For the text-containing cell, return its midpoint in (x, y) coordinate format. 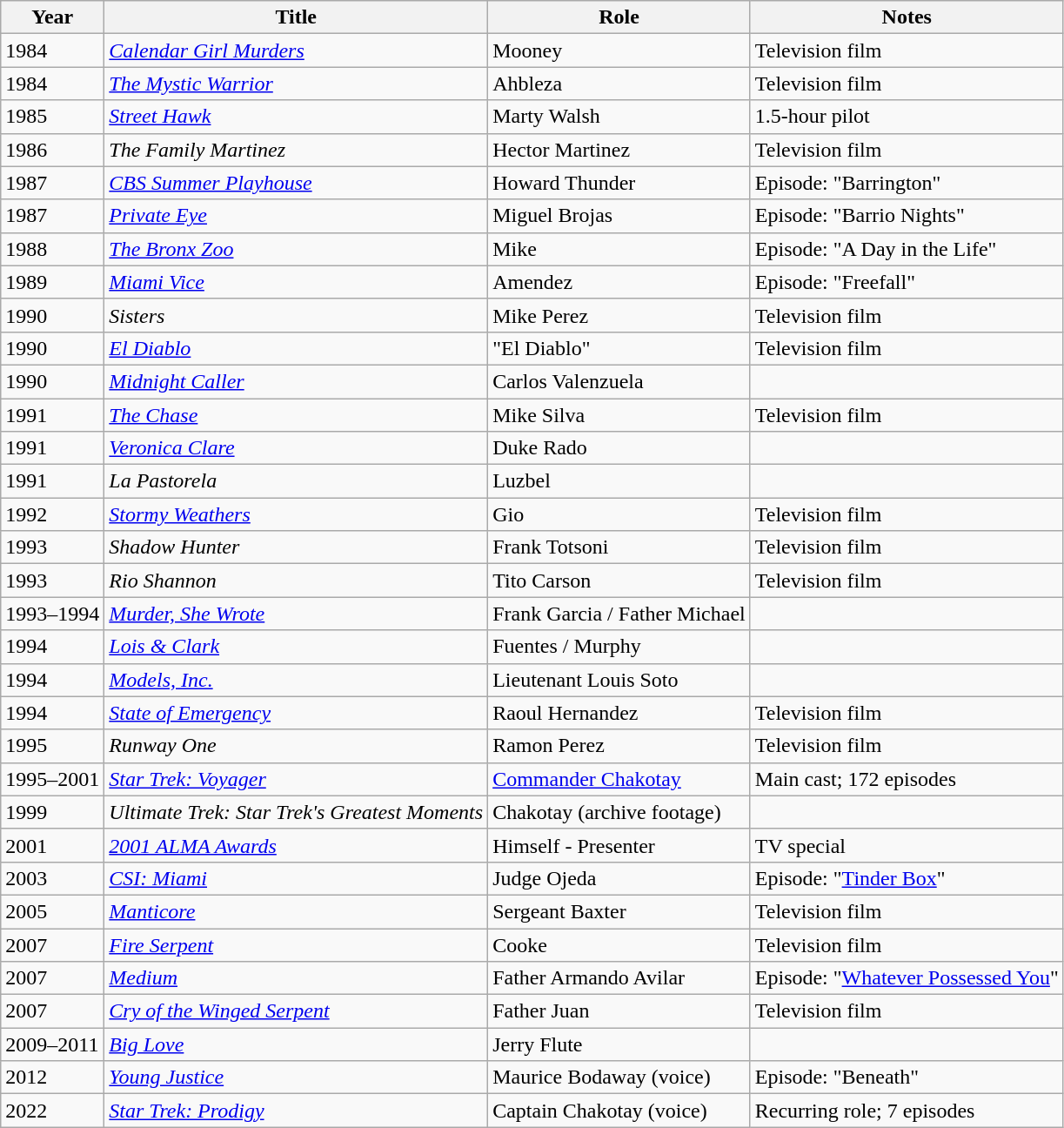
The Family Martinez (296, 150)
Duke Rado (619, 448)
1988 (52, 249)
Miami Vice (296, 282)
Mike Perez (619, 315)
Ramon Perez (619, 746)
Star Trek: Prodigy (296, 1111)
Shadow Hunter (296, 547)
Father Juan (619, 1011)
Tito Carson (619, 581)
Recurring role; 7 episodes (907, 1111)
Calendar Girl Murders (296, 50)
CBS Summer Playhouse (296, 183)
Medium (296, 978)
2003 (52, 878)
Commander Chakotay (619, 779)
State of Emergency (296, 713)
Models, Inc. (296, 680)
Rio Shannon (296, 581)
Miguel Brojas (619, 216)
Young Justice (296, 1078)
Judge Ojeda (619, 878)
Luzbel (619, 481)
1986 (52, 150)
Episode: "Tinder Box" (907, 878)
The Bronx Zoo (296, 249)
1.5-hour pilot (907, 117)
Cry of the Winged Serpent (296, 1011)
Manticore (296, 911)
El Diablo (296, 348)
1999 (52, 812)
"El Diablo" (619, 348)
Frank Totsoni (619, 547)
Episode: "Freefall" (907, 282)
Lois & Clark (296, 647)
Carlos Valenzuela (619, 381)
2001 (52, 845)
Midnight Caller (296, 381)
Lieutenant Louis Soto (619, 680)
1995 (52, 746)
Notes (907, 17)
Episode: "A Day in the Life" (907, 249)
Gio (619, 514)
Jerry Flute (619, 1044)
1995–2001 (52, 779)
1989 (52, 282)
Private Eye (296, 216)
Episode: "Whatever Possessed You" (907, 978)
Mike Silva (619, 415)
Sergeant Baxter (619, 911)
Marty Walsh (619, 117)
Frank Garcia / Father Michael (619, 614)
2005 (52, 911)
Episode: "Barrington" (907, 183)
Year (52, 17)
Title (296, 17)
Cooke (619, 944)
2009–2011 (52, 1044)
Amendez (619, 282)
Episode: "Beneath" (907, 1078)
Maurice Bodaway (voice) (619, 1078)
Big Love (296, 1044)
Mike (619, 249)
Murder, She Wrote (296, 614)
Stormy Weathers (296, 514)
1992 (52, 514)
Role (619, 17)
Himself - Presenter (619, 845)
1985 (52, 117)
Ultimate Trek: Star Trek's Greatest Moments (296, 812)
Veronica Clare (296, 448)
2012 (52, 1078)
Hector Martinez (619, 150)
2001 ALMA Awards (296, 845)
The Chase (296, 415)
TV special (907, 845)
2022 (52, 1111)
Fuentes / Murphy (619, 647)
1993–1994 (52, 614)
Street Hawk (296, 117)
Star Trek: Voyager (296, 779)
CSI: Miami (296, 878)
Main cast; 172 episodes (907, 779)
Chakotay (archive footage) (619, 812)
Sisters (296, 315)
Father Armando Avilar (619, 978)
Fire Serpent (296, 944)
Runway One (296, 746)
La Pastorela (296, 481)
The Mystic Warrior (296, 84)
Ahbleza (619, 84)
Howard Thunder (619, 183)
Raoul Hernandez (619, 713)
Captain Chakotay (voice) (619, 1111)
Episode: "Barrio Nights" (907, 216)
Mooney (619, 50)
